Return the [x, y] coordinate for the center point of the cell that contains the specified text.  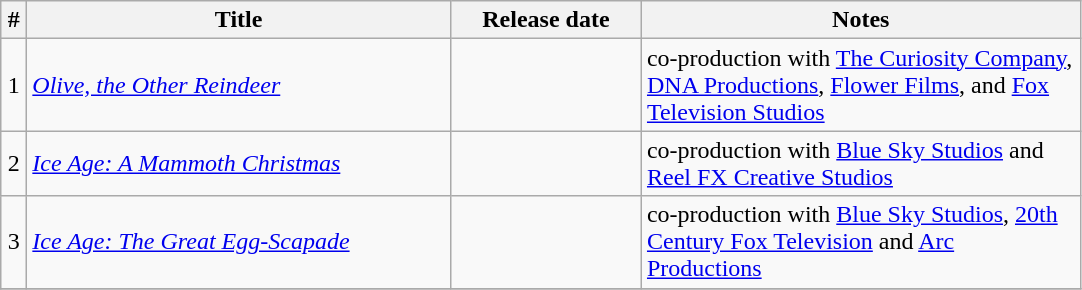
1 [14, 85]
3 [14, 242]
Ice Age: A Mammoth Christmas [239, 164]
Title [239, 20]
Release date [546, 20]
Notes [860, 20]
co-production with Blue Sky Studios and Reel FX Creative Studios [860, 164]
Ice Age: The Great Egg-Scapade [239, 242]
co-production with Blue Sky Studios, 20th Century Fox Television and Arc Productions [860, 242]
# [14, 20]
Olive, the Other Reindeer [239, 85]
2 [14, 164]
co-production with The Curiosity Company, DNA Productions, Flower Films, and Fox Television Studios [860, 85]
